Search for the cell housing the specified text and yield its (x, y) center coordinate. 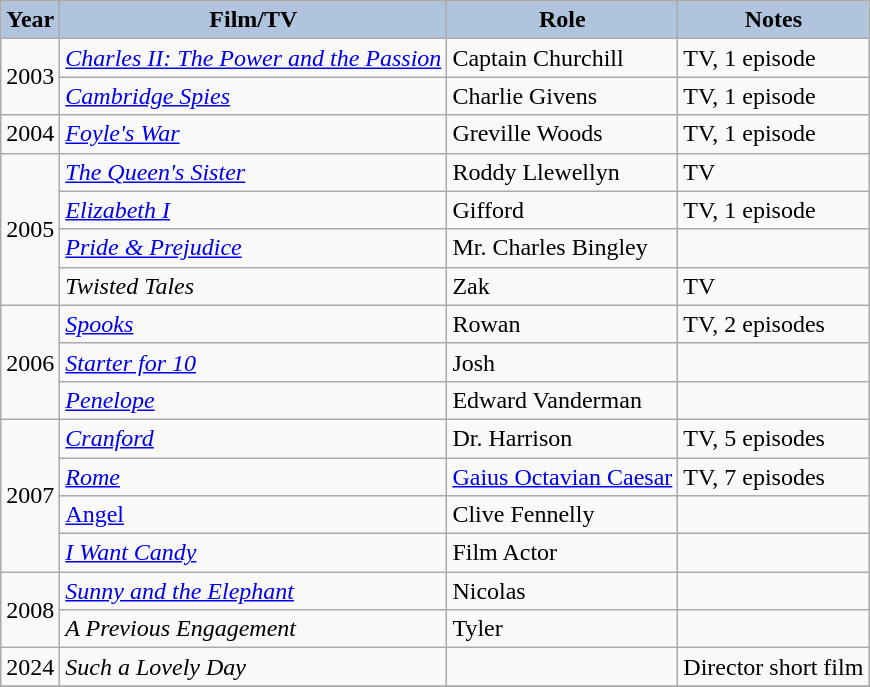
Pride & Prejudice (254, 248)
Clive Fennelly (562, 515)
Starter for 10 (254, 362)
I Want Candy (254, 553)
Year (30, 20)
Josh (562, 362)
The Queen's Sister (254, 172)
Charles II: The Power and the Passion (254, 58)
Sunny and the Elephant (254, 591)
Roddy Llewellyn (562, 172)
Gifford (562, 210)
Penelope (254, 400)
Dr. Harrison (562, 438)
Film Actor (562, 553)
Rome (254, 477)
Elizabeth I (254, 210)
Tyler (562, 629)
2006 (30, 362)
Nicolas (562, 591)
Foyle's War (254, 134)
TV, 2 episodes (774, 324)
2024 (30, 667)
Notes (774, 20)
Angel (254, 515)
Greville Woods (562, 134)
Such a Lovely Day (254, 667)
Film/TV (254, 20)
2005 (30, 229)
TV, 5 episodes (774, 438)
Director short film (774, 667)
Zak (562, 286)
Gaius Octavian Caesar (562, 477)
Charlie Givens (562, 96)
A Previous Engagement (254, 629)
Spooks (254, 324)
Edward Vanderman (562, 400)
Mr. Charles Bingley (562, 248)
Cambridge Spies (254, 96)
2008 (30, 610)
TV, 7 episodes (774, 477)
2003 (30, 77)
Captain Churchill (562, 58)
Twisted Tales (254, 286)
2004 (30, 134)
Cranford (254, 438)
2007 (30, 495)
Role (562, 20)
Rowan (562, 324)
